Identify which cell holds the provided text, then report its [X, Y] central coordinate. 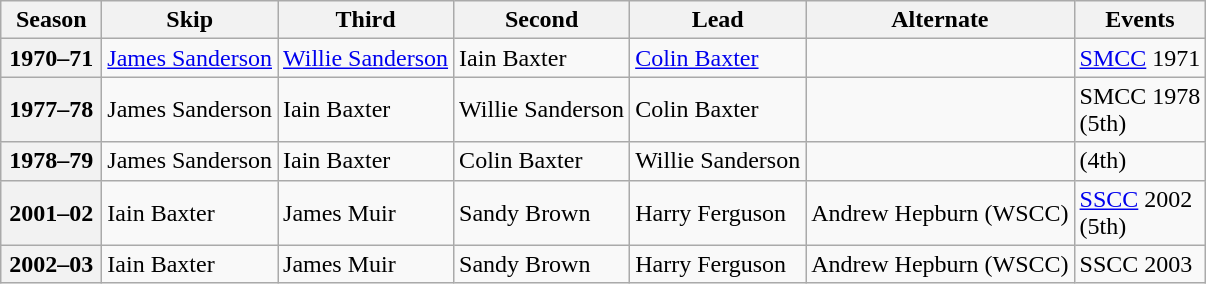
Alternate [940, 20]
Third [366, 20]
SSCC 2003 [1140, 264]
SMCC 1971 [1140, 58]
Second [542, 20]
Events [1140, 20]
Skip [190, 20]
Season [52, 20]
1970–71 [52, 58]
SSCC 2002 (5th) [1140, 212]
1978–79 [52, 161]
SMCC 1978 (5th) [1140, 110]
Lead [718, 20]
1977–78 [52, 110]
2001–02 [52, 212]
2002–03 [52, 264]
(4th) [1140, 161]
